From the cell containing the given text, extract its center point as (x, y) coordinate. 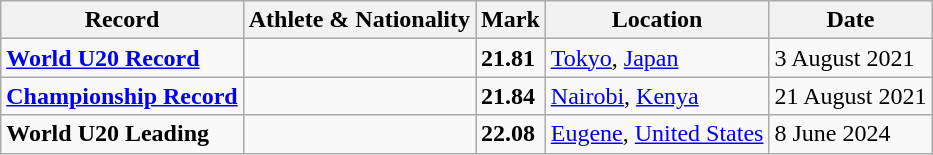
Date (850, 20)
22.08 (511, 134)
Championship Record (122, 96)
Tokyo, Japan (657, 58)
Athlete & Nationality (359, 20)
World U20 Record (122, 58)
3 August 2021 (850, 58)
Location (657, 20)
21.84 (511, 96)
8 June 2024 (850, 134)
Record (122, 20)
Eugene, United States (657, 134)
21 August 2021 (850, 96)
World U20 Leading (122, 134)
21.81 (511, 58)
Nairobi, Kenya (657, 96)
Mark (511, 20)
